For the text-containing cell, return its midpoint in (x, y) coordinate format. 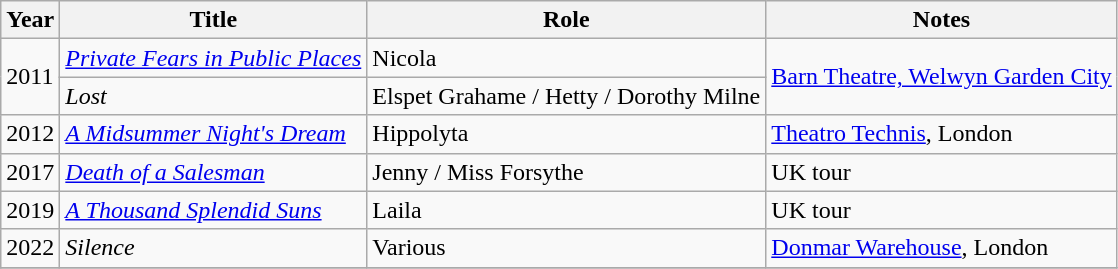
Jenny / Miss Forsythe (566, 172)
Title (214, 20)
Elspet Grahame / Hetty / Dorothy Milne (566, 96)
Notes (942, 20)
2022 (30, 248)
Lost (214, 96)
Role (566, 20)
Year (30, 20)
Barn Theatre, Welwyn Garden City (942, 77)
Nicola (566, 58)
Private Fears in Public Places (214, 58)
Silence (214, 248)
2012 (30, 134)
Death of a Salesman (214, 172)
2011 (30, 77)
Theatro Technis, London (942, 134)
2017 (30, 172)
Laila (566, 210)
A Midsummer Night's Dream (214, 134)
A Thousand Splendid Suns (214, 210)
Various (566, 248)
Donmar Warehouse, London (942, 248)
Hippolyta (566, 134)
2019 (30, 210)
